Pinpoint the cell where the given text exists, returning its (x, y) midpoint coordinate. 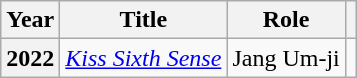
Title (144, 20)
Role (286, 20)
Kiss Sixth Sense (144, 58)
Year (30, 20)
Jang Um-ji (286, 58)
2022 (30, 58)
